Provide the [x, y] coordinate of the cell's center where the given text is located.  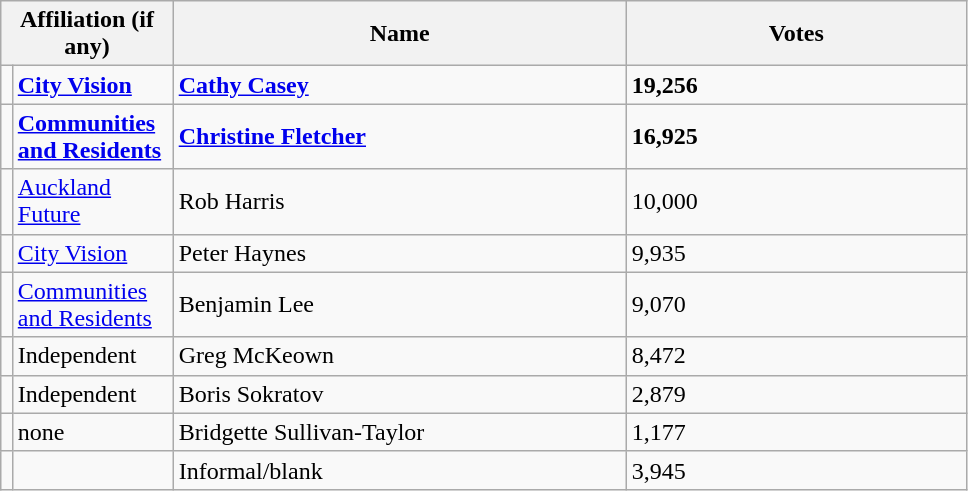
Peter Haynes [400, 253]
19,256 [796, 85]
Boris Sokratov [400, 394]
Votes [796, 34]
9,070 [796, 304]
Name [400, 34]
Affiliation (if any) [87, 34]
Bridgette Sullivan-Taylor [400, 432]
1,177 [796, 432]
Auckland Future [92, 202]
2,879 [796, 394]
Benjamin Lee [400, 304]
Informal/blank [400, 470]
8,472 [796, 356]
16,925 [796, 136]
3,945 [796, 470]
Christine Fletcher [400, 136]
Greg McKeown [400, 356]
9,935 [796, 253]
none [92, 432]
10,000 [796, 202]
Cathy Casey [400, 85]
Rob Harris [400, 202]
